Scan for the cell matching the given text and deliver its [X, Y] coordinate at center. 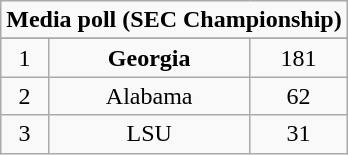
2 [25, 96]
LSU [149, 134]
Alabama [149, 96]
62 [298, 96]
1 [25, 58]
181 [298, 58]
31 [298, 134]
3 [25, 134]
Media poll (SEC Championship) [174, 20]
Georgia [149, 58]
